Extract the [X, Y] coordinate from the center of the cell holding the provided text.  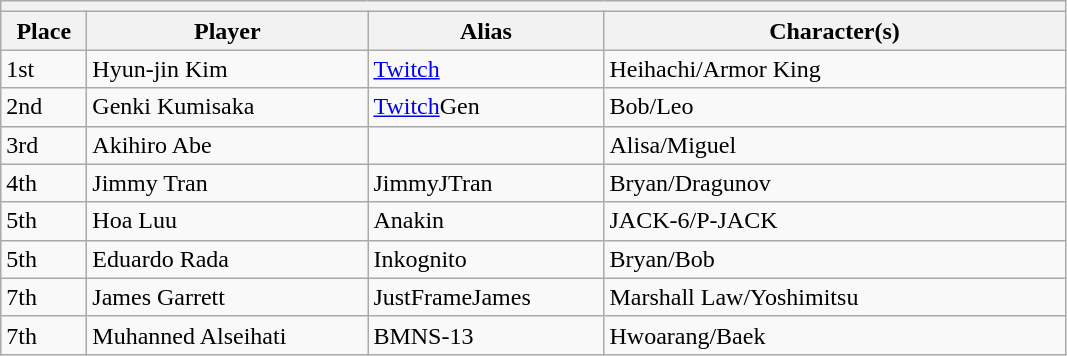
4th [44, 183]
JACK-6/P-JACK [834, 221]
Marshall Law/Yoshimitsu [834, 297]
James Garrett [228, 297]
JustFrameJames [486, 297]
BMNS-13 [486, 335]
Muhanned Alseihati [228, 335]
Eduardo Rada [228, 259]
TwitchGen [486, 107]
Akihiro Abe [228, 145]
Bryan/Bob [834, 259]
Player [228, 31]
Jimmy Tran [228, 183]
Hyun-jin Kim [228, 69]
JimmyJTran [486, 183]
Place [44, 31]
2nd [44, 107]
Alisa/Miguel [834, 145]
Heihachi/Armor King [834, 69]
3rd [44, 145]
1st [44, 69]
Hwoarang/Baek [834, 335]
Twitch [486, 69]
Character(s) [834, 31]
Genki Kumisaka [228, 107]
Inkognito [486, 259]
Bob/Leo [834, 107]
Hoa Luu [228, 221]
Alias [486, 31]
Anakin [486, 221]
Bryan/Dragunov [834, 183]
